For the text-containing cell, return its midpoint in (X, Y) coordinate format. 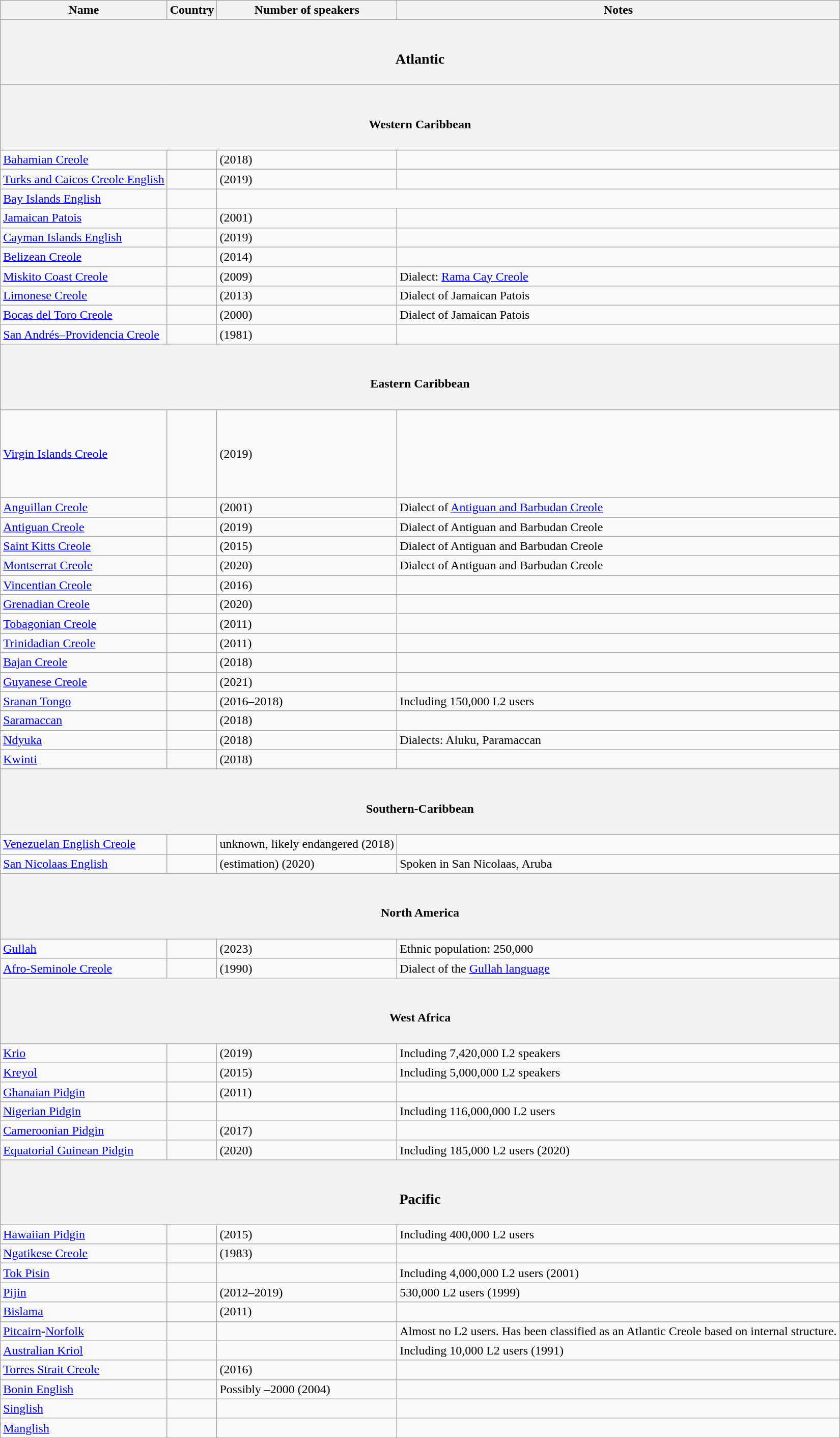
Including 185,000 L2 users (2020) (619, 1150)
Bislama (83, 1312)
Afro-Seminole Creole (83, 968)
Vincentian Creole (83, 585)
Saint Kitts Creole (83, 546)
Sranan Tongo (83, 701)
Gullah (83, 949)
Saramaccan (83, 721)
Including 116,000,000 L2 users (619, 1111)
Tok Pisin (83, 1273)
Spoken in San Nicolaas, Aruba (619, 864)
Pijin (83, 1292)
Singlish (83, 1408)
Grenadian Creole (83, 604)
Including 7,420,000 L2 speakers (619, 1053)
Almost no L2 users. Has been classified as an Atlantic Creole based on internal structure. (619, 1331)
Eastern Caribbean (420, 377)
Ndyuka (83, 740)
Belizean Creole (83, 257)
Notes (619, 10)
Miskito Coast Creole (83, 276)
Turks and Caicos Creole English (83, 179)
Dialect: Rama Cay Creole (619, 276)
Virgin Islands Creole (83, 453)
Bajan Creole (83, 662)
Pitcairn-Norfolk (83, 1331)
Montserrat Creole (83, 566)
Anguillan Creole (83, 507)
Torres Strait Creole (83, 1370)
North America (420, 906)
Dialects: Aluku, Paramaccan (619, 740)
(2016–2018) (307, 701)
San Nicolaas English (83, 864)
(2021) (307, 682)
(2000) (307, 315)
unknown, likely endangered (2018) (307, 844)
Including 10,000 L2 users (1991) (619, 1350)
(1990) (307, 968)
Cameroonian Pidgin (83, 1130)
Pacific (420, 1193)
Hawaiian Pidgin (83, 1234)
Antiguan Creole (83, 527)
Kreyol (83, 1072)
Bocas del Toro Creole (83, 315)
Tobagonian Creole (83, 624)
West Africa (420, 1010)
Ghanaian Pidgin (83, 1092)
Number of speakers (307, 10)
Guyanese Creole (83, 682)
San Andrés–Providencia Creole (83, 334)
Including 150,000 L2 users (619, 701)
Bahamian Creole (83, 160)
Bonin English (83, 1389)
Manglish (83, 1428)
Kwinti (83, 759)
(2012–2019) (307, 1292)
Limonese Creole (83, 295)
Possibly –2000 (2004) (307, 1389)
Krio (83, 1053)
Venezuelan English Creole (83, 844)
Trinidadian Creole (83, 643)
(2023) (307, 949)
(2009) (307, 276)
Including 5,000,000 L2 speakers (619, 1072)
Western Caribbean (420, 117)
(2014) (307, 257)
Cayman Islands English (83, 237)
530,000 L2 users (1999) (619, 1292)
Ethnic population: 250,000 (619, 949)
Ngatikese Creole (83, 1254)
(estimation) (2020) (307, 864)
Nigerian Pidgin (83, 1111)
Bay Islands English (83, 199)
Equatorial Guinean Pidgin (83, 1150)
(2017) (307, 1130)
Atlantic (420, 52)
Southern-Caribbean (420, 801)
Including 4,000,000 L2 users (2001) (619, 1273)
(1983) (307, 1254)
Country (192, 10)
(2013) (307, 295)
Dialect of the Gullah language (619, 968)
(1981) (307, 334)
Jamaican Patois (83, 218)
Including 400,000 L2 users (619, 1234)
Australian Kriol (83, 1350)
Name (83, 10)
